Identify which cell holds the provided text, then report its (X, Y) central coordinate. 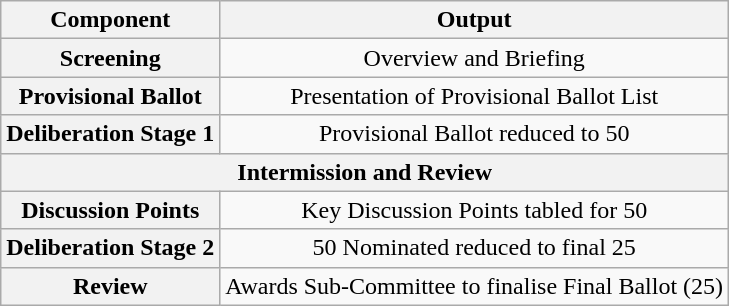
Awards Sub-Committee to finalise Final Ballot (25) (474, 286)
Screening (110, 58)
50 Nominated reduced to final 25 (474, 248)
Component (110, 20)
Discussion Points (110, 210)
Deliberation Stage 2 (110, 248)
Presentation of Provisional Ballot List (474, 96)
Overview and Briefing (474, 58)
Deliberation Stage 1 (110, 134)
Provisional Ballot (110, 96)
Provisional Ballot reduced to 50 (474, 134)
Output (474, 20)
Key Discussion Points tabled for 50 (474, 210)
Review (110, 286)
Intermission and Review (365, 172)
